Provide the [X, Y] coordinate of the cell's center where the given text is located.  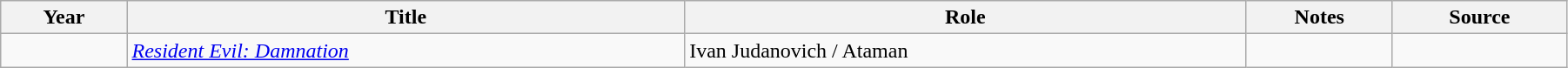
Year [64, 17]
Notes [1319, 17]
Source [1479, 17]
Title [405, 17]
Resident Evil: Damnation [405, 51]
Role [966, 17]
Ivan Judanovich / Ataman [966, 51]
